Scan for the cell matching the given text and deliver its [X, Y] coordinate at center. 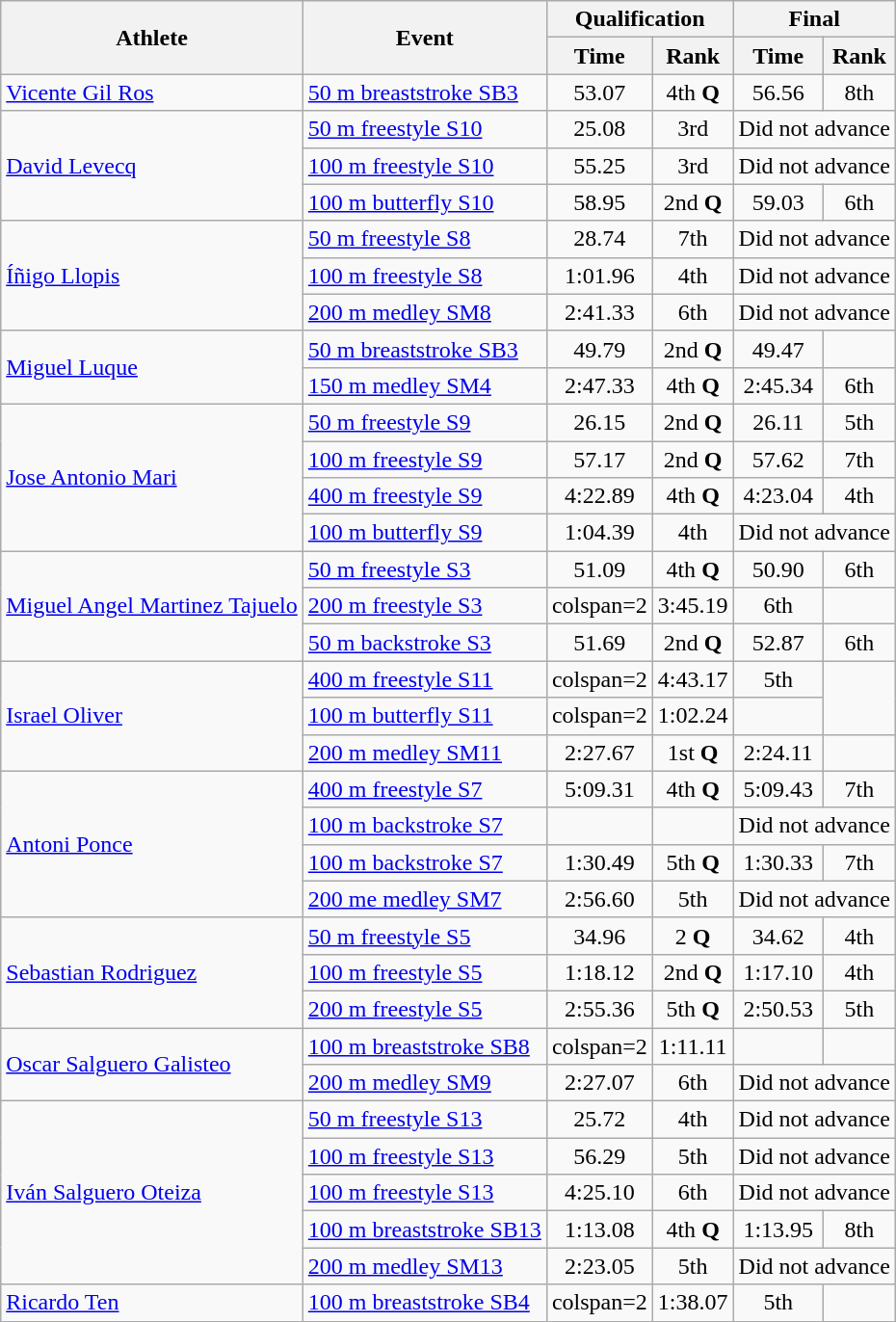
200 m medley SM9 [424, 1083]
1:13.08 [599, 1229]
100 m breaststroke SB8 [424, 1045]
55.25 [599, 166]
Antoni Ponce [152, 844]
100 m breaststroke SB13 [424, 1229]
100 m breaststroke SB4 [424, 1303]
3:45.19 [693, 606]
26.11 [778, 422]
200 m freestyle S5 [424, 1009]
2:45.34 [778, 385]
200 m medley SM13 [424, 1266]
100 m butterfly S9 [424, 533]
1:30.33 [778, 862]
56.56 [778, 93]
2:47.33 [599, 385]
50 m freestyle S8 [424, 239]
2:27.67 [599, 753]
150 m medley SM4 [424, 385]
57.17 [599, 460]
David Levecq [152, 166]
100 m butterfly S10 [424, 202]
28.74 [599, 239]
100 m freestyle S10 [424, 166]
200 m freestyle S3 [424, 606]
49.79 [599, 349]
2:23.05 [599, 1266]
100 m freestyle S5 [424, 972]
200 m medley SM11 [424, 753]
57.62 [778, 460]
400 m freestyle S7 [424, 789]
25.08 [599, 129]
56.29 [599, 1156]
Miguel Angel Martinez Tajuelo [152, 606]
Ricardo Ten [152, 1303]
50 m freestyle S5 [424, 936]
50 m freestyle S13 [424, 1120]
2:55.36 [599, 1009]
400 m freestyle S9 [424, 496]
Vicente Gil Ros [152, 93]
Sebastian Rodriguez [152, 972]
200 m medley SM8 [424, 312]
25.72 [599, 1120]
1:38.07 [693, 1303]
1:13.95 [778, 1229]
51.69 [599, 643]
1st Q [693, 753]
1:01.96 [599, 276]
50 m backstroke S3 [424, 643]
34.62 [778, 936]
1:11.11 [693, 1045]
Jose Antonio Mari [152, 477]
Miguel Luque [152, 367]
100 m freestyle S8 [424, 276]
2:56.60 [599, 899]
Event [424, 38]
1:30.49 [599, 862]
53.07 [599, 93]
1:18.12 [599, 972]
2:41.33 [599, 312]
50 m freestyle S9 [424, 422]
59.03 [778, 202]
4:25.10 [599, 1193]
50 m freestyle S10 [424, 129]
2:27.07 [599, 1083]
51.09 [599, 569]
Israel Oliver [152, 716]
Qualification [640, 19]
1:04.39 [599, 533]
34.96 [599, 936]
5:09.43 [778, 789]
400 m freestyle S11 [424, 679]
5:09.31 [599, 789]
200 me medley SM7 [424, 899]
100 m freestyle S9 [424, 460]
52.87 [778, 643]
58.95 [599, 202]
50 m freestyle S3 [424, 569]
4:43.17 [693, 679]
Oscar Salguero Galisteo [152, 1064]
4:23.04 [778, 496]
2 Q [693, 936]
50.90 [778, 569]
49.47 [778, 349]
2:50.53 [778, 1009]
26.15 [599, 422]
Iván Salguero Oteiza [152, 1193]
Final [814, 19]
Íñigo Llopis [152, 276]
Athlete [152, 38]
2:24.11 [778, 753]
1:02.24 [693, 716]
4:22.89 [599, 496]
100 m butterfly S11 [424, 716]
1:17.10 [778, 972]
